Detect which cell encompasses the target text, then output its (x, y) center coordinate. 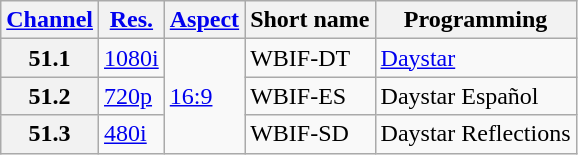
Programming (476, 20)
Res. (132, 20)
1080i (132, 58)
Daystar (476, 58)
51.1 (50, 58)
16:9 (204, 96)
WBIF-ES (310, 96)
Aspect (204, 20)
Short name (310, 20)
WBIF-DT (310, 58)
Daystar Español (476, 96)
480i (132, 134)
Daystar Reflections (476, 134)
51.3 (50, 134)
Channel (50, 20)
720p (132, 96)
51.2 (50, 96)
WBIF-SD (310, 134)
